Return the [x, y] coordinate for the center point of the cell that contains the specified text.  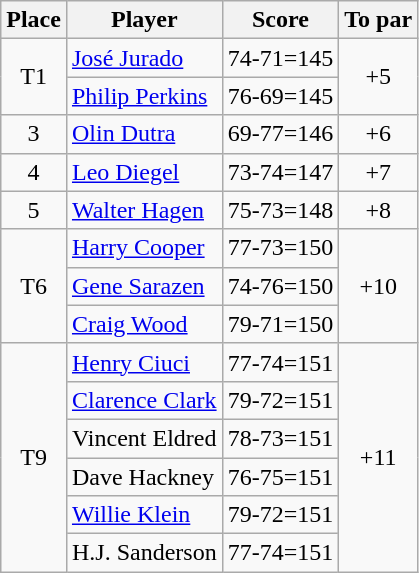
4 [34, 172]
José Jurado [144, 58]
To par [378, 20]
Craig Wood [144, 324]
Harry Cooper [144, 248]
69-77=146 [280, 134]
+6 [378, 134]
Gene Sarazen [144, 286]
T6 [34, 286]
Player [144, 20]
75-73=148 [280, 210]
T9 [34, 457]
79-71=150 [280, 324]
+11 [378, 457]
+5 [378, 77]
Vincent Eldred [144, 438]
Olin Dutra [144, 134]
+10 [378, 286]
Walter Hagen [144, 210]
+7 [378, 172]
Henry Ciuci [144, 362]
5 [34, 210]
3 [34, 134]
H.J. Sanderson [144, 553]
Score [280, 20]
76-69=145 [280, 96]
+8 [378, 210]
Dave Hackney [144, 477]
77-73=150 [280, 248]
T1 [34, 77]
Place [34, 20]
Clarence Clark [144, 400]
Leo Diegel [144, 172]
74-71=145 [280, 58]
Philip Perkins [144, 96]
76-75=151 [280, 477]
73-74=147 [280, 172]
78-73=151 [280, 438]
Willie Klein [144, 515]
74-76=150 [280, 286]
